Identify which cell holds the provided text, then report its [x, y] central coordinate. 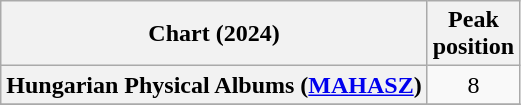
Chart (2024) [214, 34]
8 [473, 85]
Hungarian Physical Albums (MAHASZ) [214, 85]
Peakposition [473, 34]
